Find where the given text appears and provide that cell's center as [x, y] coordinate. 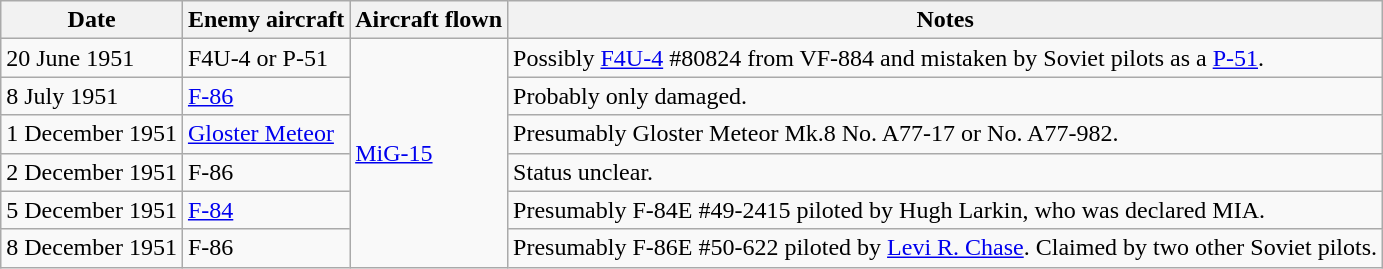
F4U-4 or P-51 [266, 58]
Aircraft flown [429, 20]
20 June 1951 [92, 58]
1 December 1951 [92, 134]
8 December 1951 [92, 248]
Notes [946, 20]
Presumably Gloster Meteor Mk.8 No. A77-17 or No. A77-982. [946, 134]
8 July 1951 [92, 96]
Presumably F-84E #49-2415 piloted by Hugh Larkin, who was declared MIA. [946, 210]
Date [92, 20]
Presumably F-86E #50-622 piloted by Levi R. Chase. Claimed by two other Soviet pilots. [946, 248]
Probably only damaged. [946, 96]
F-84 [266, 210]
Possibly F4U-4 #80824 from VF-884 and mistaken by Soviet pilots as a P-51. [946, 58]
5 December 1951 [92, 210]
MiG-15 [429, 153]
Status unclear. [946, 172]
2 December 1951 [92, 172]
Enemy aircraft [266, 20]
Gloster Meteor [266, 134]
